Locate the cell with the specified text and output its (X, Y) center coordinate. 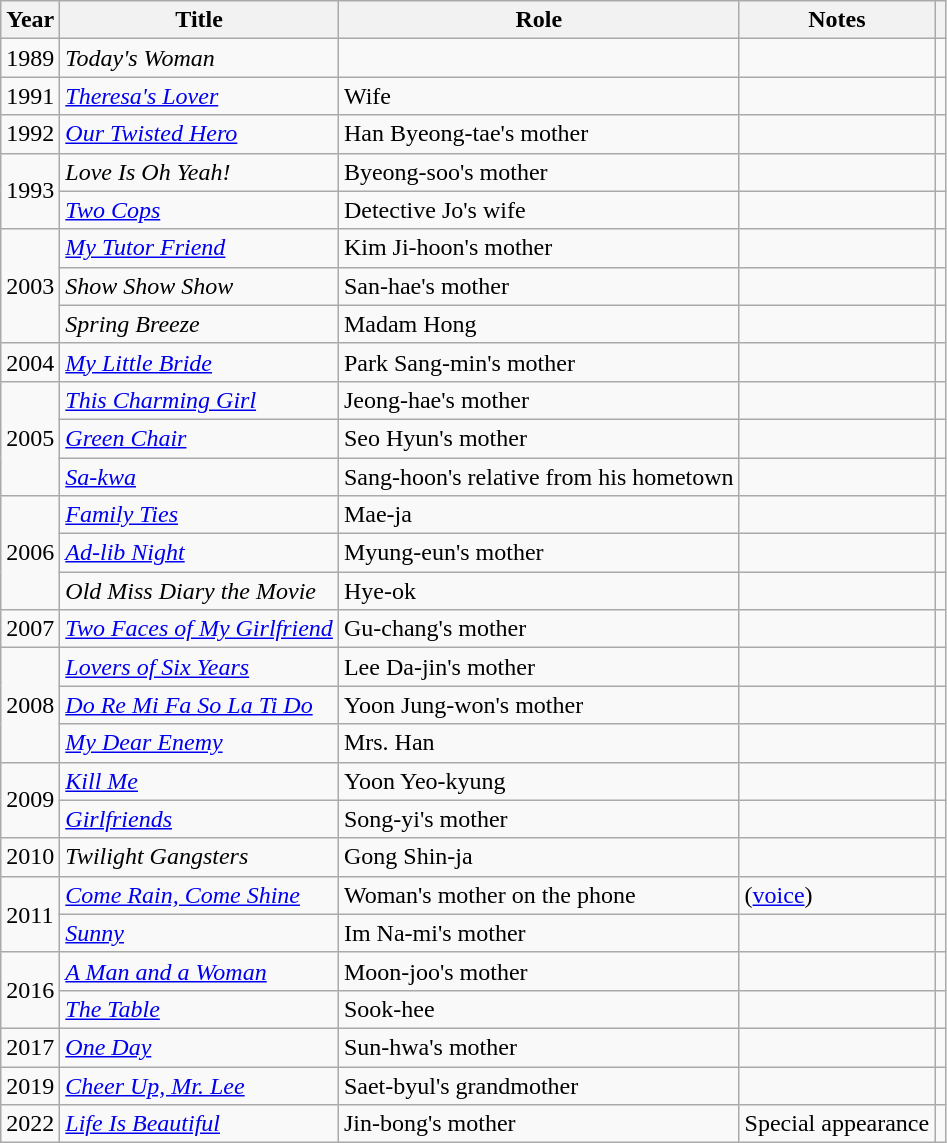
Notes (837, 20)
2017 (30, 1047)
The Table (200, 1009)
Wife (538, 96)
Yoon Jung-won's mother (538, 705)
Woman's mother on the phone (538, 895)
Detective Jo's wife (538, 210)
Kim Ji-hoon's mother (538, 248)
2008 (30, 705)
Myung-eun's mother (538, 553)
Two Faces of My Girlfriend (200, 629)
1992 (30, 134)
Title (200, 20)
Madam Hong (538, 324)
Do Re Mi Fa So La Ti Do (200, 705)
Han Byeong-tae's mother (538, 134)
2006 (30, 553)
Mae-ja (538, 515)
Green Chair (200, 438)
Jeong-hae's mother (538, 400)
2011 (30, 914)
Cheer Up, Mr. Lee (200, 1085)
2004 (30, 362)
Sang-hoon's relative from his hometown (538, 477)
Come Rain, Come Shine (200, 895)
Year (30, 20)
2010 (30, 857)
Today's Woman (200, 58)
Sun-hwa's mother (538, 1047)
Two Cops (200, 210)
My Little Bride (200, 362)
Love Is Oh Yeah! (200, 172)
Im Na-mi's mother (538, 933)
San-hae's mother (538, 286)
Sa-kwa (200, 477)
Ad-lib Night (200, 553)
1991 (30, 96)
Seo Hyun's mother (538, 438)
My Tutor Friend (200, 248)
2003 (30, 286)
Girlfriends (200, 819)
Park Sang-min's mother (538, 362)
Hye-ok (538, 591)
Role (538, 20)
Lee Da-jin's mother (538, 667)
Twilight Gangsters (200, 857)
Sook-hee (538, 1009)
Lovers of Six Years (200, 667)
2022 (30, 1124)
1993 (30, 191)
Gong Shin-ja (538, 857)
Byeong-soo's mother (538, 172)
2005 (30, 438)
1989 (30, 58)
Moon-joo's mother (538, 971)
Saet-byul's grandmother (538, 1085)
Show Show Show (200, 286)
Life Is Beautiful (200, 1124)
2016 (30, 990)
Yoon Yeo-kyung (538, 781)
Theresa's Lover (200, 96)
One Day (200, 1047)
Mrs. Han (538, 743)
Sunny (200, 933)
Special appearance (837, 1124)
2009 (30, 800)
Song-yi's mother (538, 819)
2019 (30, 1085)
Gu-chang's mother (538, 629)
A Man and a Woman (200, 971)
Spring Breeze (200, 324)
Jin-bong's mother (538, 1124)
Our Twisted Hero (200, 134)
Old Miss Diary the Movie (200, 591)
2007 (30, 629)
My Dear Enemy (200, 743)
Family Ties (200, 515)
(voice) (837, 895)
This Charming Girl (200, 400)
Kill Me (200, 781)
